Provide the (X, Y) coordinate of the cell's center where the given text is located.  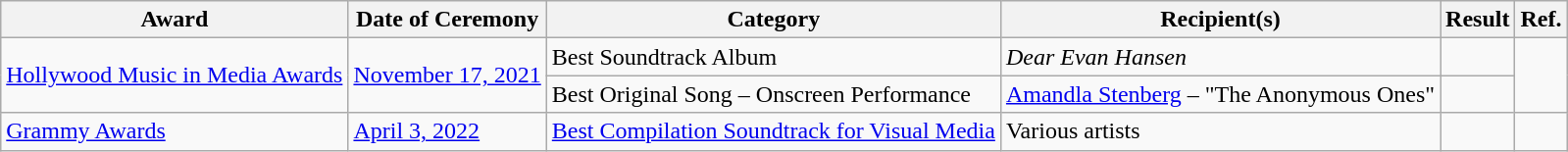
Hollywood Music in Media Awards (175, 76)
November 17, 2021 (447, 76)
April 3, 2022 (447, 131)
Best Original Song – Onscreen Performance (773, 94)
Best Compilation Soundtrack for Visual Media (773, 131)
Award (175, 20)
Date of Ceremony (447, 20)
Recipient(s) (1220, 20)
Best Soundtrack Album (773, 57)
Ref. (1542, 20)
Various artists (1220, 131)
Result (1478, 20)
Grammy Awards (175, 131)
Category (773, 20)
Amandla Stenberg – "The Anonymous Ones" (1220, 94)
Dear Evan Hansen (1220, 57)
